Output the [X, Y] coordinate of the center of the cell containing the given text.  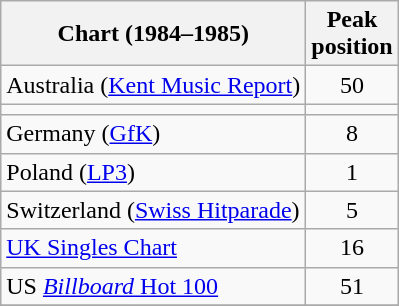
Germany (GfK) [154, 134]
1 [352, 172]
Australia (Kent Music Report) [154, 85]
50 [352, 85]
UK Singles Chart [154, 248]
51 [352, 286]
5 [352, 210]
8 [352, 134]
Peakposition [352, 34]
Switzerland (Swiss Hitparade) [154, 210]
US Billboard Hot 100 [154, 286]
Chart (1984–1985) [154, 34]
16 [352, 248]
Poland (LP3) [154, 172]
